Find where the given text appears and provide that cell's center as [X, Y] coordinate. 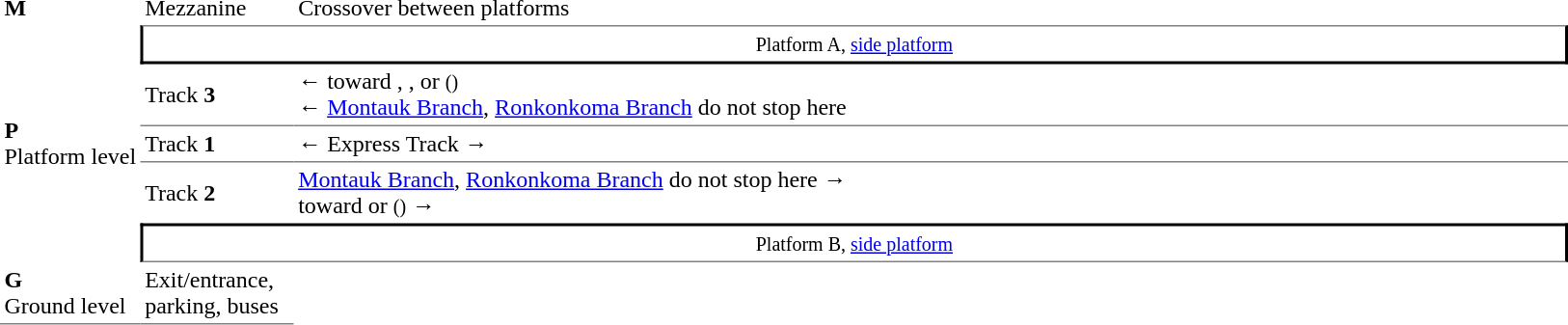
GGround level [70, 293]
Platform B, side platform [854, 243]
Platform A, side platform [854, 44]
Track 1 [218, 145]
Track 3 [218, 95]
Track 2 [218, 193]
PPlatform level [70, 144]
Exit/entrance, parking, buses [218, 293]
